Find where the given text appears and provide that cell's center as [X, Y] coordinate. 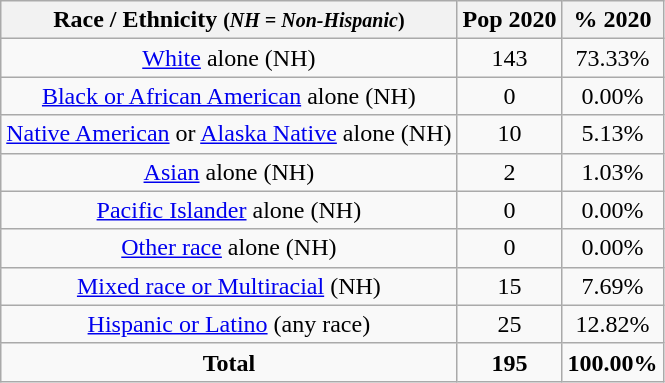
Pacific Islander alone (NH) [229, 210]
73.33% [612, 58]
Hispanic or Latino (any race) [229, 324]
25 [510, 324]
195 [510, 362]
10 [510, 134]
Black or African American alone (NH) [229, 96]
100.00% [612, 362]
Other race alone (NH) [229, 248]
% 2020 [612, 20]
Native American or Alaska Native alone (NH) [229, 134]
Pop 2020 [510, 20]
White alone (NH) [229, 58]
1.03% [612, 172]
7.69% [612, 286]
15 [510, 286]
Total [229, 362]
2 [510, 172]
12.82% [612, 324]
Race / Ethnicity (NH = Non-Hispanic) [229, 20]
Mixed race or Multiracial (NH) [229, 286]
143 [510, 58]
Asian alone (NH) [229, 172]
5.13% [612, 134]
